From the cell containing the given text, extract its center point as (X, Y) coordinate. 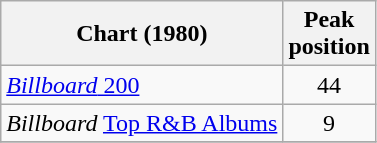
Peakposition (329, 34)
Billboard 200 (142, 85)
Chart (1980) (142, 34)
9 (329, 123)
Billboard Top R&B Albums (142, 123)
44 (329, 85)
